Output the (x, y) coordinate of the center of the cell containing the given text.  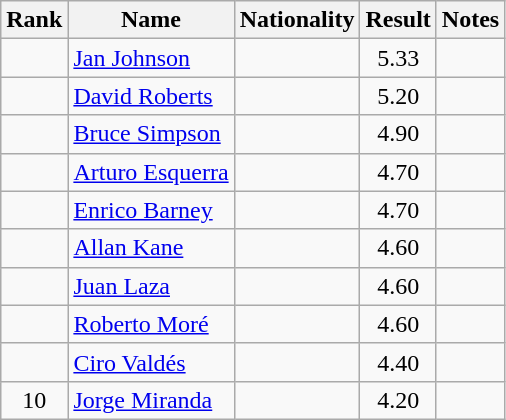
Bruce Simpson (151, 134)
Juan Laza (151, 286)
Jan Johnson (151, 58)
Result (398, 20)
Jorge Miranda (151, 400)
5.33 (398, 58)
Roberto Moré (151, 324)
Arturo Esquerra (151, 172)
Ciro Valdés (151, 362)
Name (151, 20)
Enrico Barney (151, 210)
Nationality (297, 20)
4.40 (398, 362)
10 (34, 400)
Rank (34, 20)
Allan Kane (151, 248)
Notes (470, 20)
4.90 (398, 134)
4.20 (398, 400)
David Roberts (151, 96)
5.20 (398, 96)
